Extract the (X, Y) coordinate from the center of the cell holding the provided text.  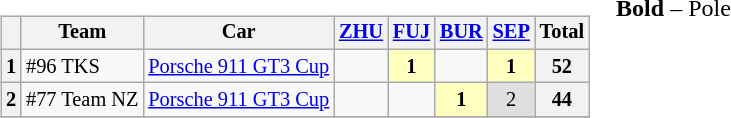
ZHU (361, 33)
BUR (462, 33)
#96 TKS (82, 66)
Car (238, 33)
FUJ (412, 33)
52 (562, 66)
SEP (512, 33)
Team (82, 33)
44 (562, 100)
#77 Team NZ (82, 100)
Total (562, 33)
